Extract the (X, Y) coordinate from the center of the cell holding the provided text.  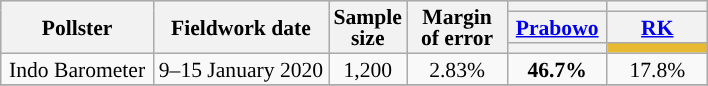
1,200 (367, 68)
Sample size (367, 27)
Indo Barometer (78, 68)
2.83% (457, 68)
9–15 January 2020 (240, 68)
RK (657, 27)
Margin of error (457, 27)
Pollster (78, 27)
Fieldwork date (240, 27)
46.7% (557, 68)
17.8% (657, 68)
Prabowo (557, 27)
